Provide the (x, y) coordinate of the cell's center where the given text is located.  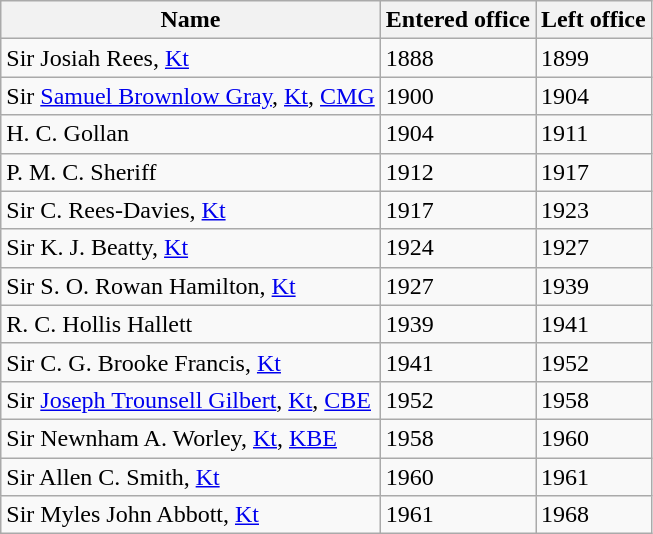
1912 (458, 172)
Sir Myles John Abbott, Kt (191, 515)
1888 (458, 58)
R. C. Hollis Hallett (191, 324)
1968 (594, 515)
Left office (594, 20)
Sir Joseph Trounsell Gilbert, Kt, CBE (191, 400)
Sir C. G. Brooke Francis, Kt (191, 362)
1911 (594, 134)
Name (191, 20)
1924 (458, 248)
1923 (594, 210)
H. C. Gollan (191, 134)
Sir K. J. Beatty, Kt (191, 248)
1900 (458, 96)
Sir C. Rees-Davies, Kt (191, 210)
Sir Newnham A. Worley, Kt, KBE (191, 438)
Entered office (458, 20)
P. M. C. Sheriff (191, 172)
Sir Samuel Brownlow Gray, Kt, CMG (191, 96)
Sir S. O. Rowan Hamilton, Kt (191, 286)
Sir Allen C. Smith, Kt (191, 477)
1899 (594, 58)
Sir Josiah Rees, Kt (191, 58)
